Search for the cell housing the specified text and yield its [x, y] center coordinate. 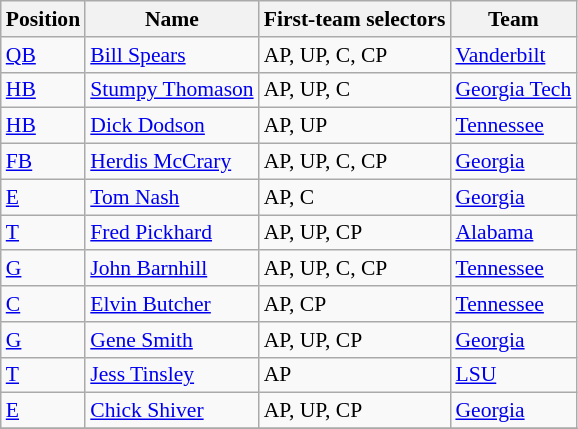
C [43, 304]
AP, C [355, 197]
Gene Smith [172, 340]
Bill Spears [172, 55]
John Barnhill [172, 269]
Tom Nash [172, 197]
Dick Dodson [172, 126]
Georgia Tech [513, 90]
QB [43, 55]
Elvin Butcher [172, 304]
Stumpy Thomason [172, 90]
Team [513, 19]
Vanderbilt [513, 55]
First-team selectors [355, 19]
AP, UP [355, 126]
AP, CP [355, 304]
Alabama [513, 233]
AP [355, 375]
Jess Tinsley [172, 375]
LSU [513, 375]
Fred Pickhard [172, 233]
Herdis McCrary [172, 162]
FB [43, 162]
Chick Shiver [172, 411]
AP, UP, C [355, 90]
Position [43, 19]
Name [172, 19]
